Detect which cell encompasses the target text, then output its (x, y) center coordinate. 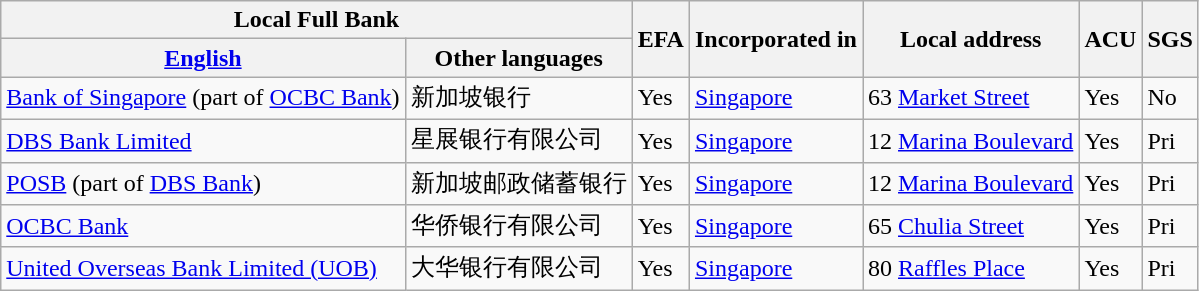
POSB (part of DBS Bank) (203, 184)
English (203, 58)
EFA (660, 39)
65 Chulia Street (970, 226)
80 Raffles Place (970, 268)
Other languages (518, 58)
新加坡银行 (518, 98)
SGS (1170, 39)
华侨银行有限公司 (518, 226)
63 Market Street (970, 98)
Local Full Bank (316, 20)
Incorporated in (776, 39)
United Overseas Bank Limited (UOB) (203, 268)
星展银行有限公司 (518, 140)
OCBC Bank (203, 226)
DBS Bank Limited (203, 140)
大华银行有限公司 (518, 268)
Bank of Singapore (part of OCBC Bank) (203, 98)
No (1170, 98)
ACU (1110, 39)
Local address (970, 39)
新加坡邮政储蓄银行 (518, 184)
